For the text-containing cell, return its midpoint in [X, Y] coordinate format. 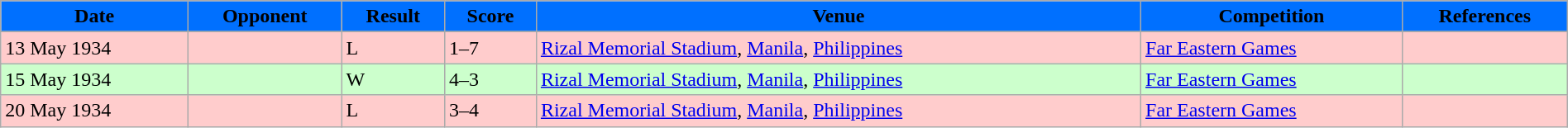
Opponent [265, 17]
Competition [1272, 17]
4–3 [491, 79]
20 May 1934 [94, 111]
Result [394, 17]
Score [491, 17]
15 May 1934 [94, 79]
1–7 [491, 48]
Venue [839, 17]
3–4 [491, 111]
13 May 1934 [94, 48]
References [1484, 17]
Date [94, 17]
W [394, 79]
